Determine the (x, y) coordinate at the center of the cell enclosing the given text.  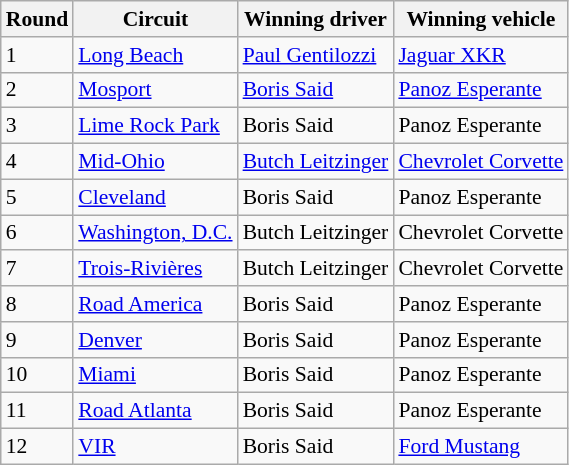
10 (38, 375)
Denver (155, 340)
4 (38, 162)
9 (38, 340)
VIR (155, 447)
Cleveland (155, 197)
1 (38, 55)
Miami (155, 375)
12 (38, 447)
11 (38, 411)
Paul Gentilozzi (316, 55)
3 (38, 126)
2 (38, 90)
6 (38, 233)
Long Beach (155, 55)
Road Atlanta (155, 411)
Jaguar XKR (480, 55)
Winning driver (316, 19)
Trois-Rivières (155, 269)
8 (38, 304)
Ford Mustang (480, 447)
Circuit (155, 19)
Mosport (155, 90)
7 (38, 269)
5 (38, 197)
Washington, D.C. (155, 233)
Road America (155, 304)
Mid-Ohio (155, 162)
Lime Rock Park (155, 126)
Winning vehicle (480, 19)
Round (38, 19)
